Output the [x, y] coordinate of the center of the cell containing the given text.  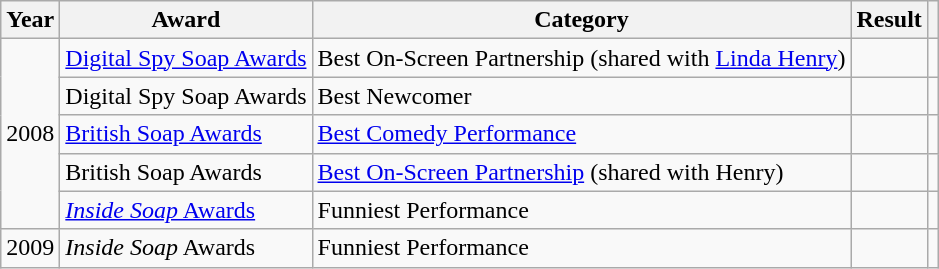
Best Comedy Performance [582, 134]
Category [582, 20]
2008 [30, 134]
2009 [30, 248]
Award [186, 20]
Best On-Screen Partnership (shared with Henry) [582, 172]
Best On-Screen Partnership (shared with Linda Henry) [582, 58]
Year [30, 20]
Result [889, 20]
Best Newcomer [582, 96]
